Determine the [X, Y] coordinate at the center of the cell enclosing the given text.  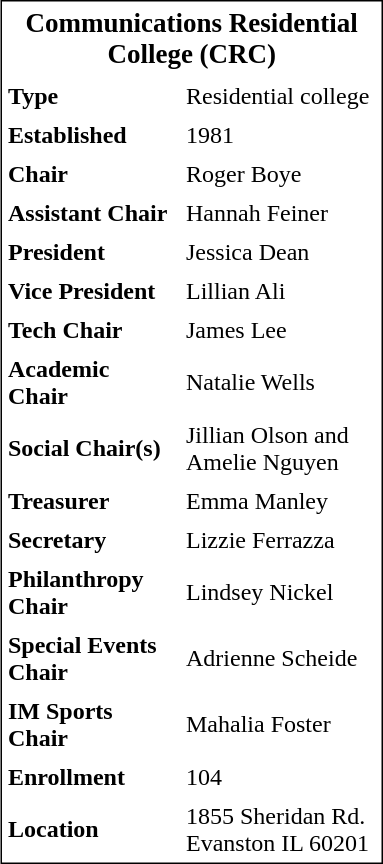
Location [91, 829]
Enrollment [91, 778]
Tech Chair [91, 330]
Type [91, 96]
Communications Residential College (CRC) [192, 40]
Jessica Dean [280, 252]
Emma Manley [280, 502]
Roger Boye [280, 174]
Established [91, 136]
1855 Sheridan Rd. Evanston IL 60201 [280, 829]
Natalie Wells [280, 383]
Philanthropy Chair [91, 593]
IM Sports Chair [91, 725]
Residential college [280, 96]
Secretary [91, 540]
Mahalia Foster [280, 725]
Academic Chair [91, 383]
President [91, 252]
104 [280, 778]
Lizzie Ferrazza [280, 540]
Adrienne Scheide [280, 659]
Chair [91, 174]
1981 [280, 136]
Assistant Chair [91, 214]
Vice President [91, 292]
Lillian Ali [280, 292]
Special Events Chair [91, 659]
James Lee [280, 330]
Jillian Olson and Amelie Nguyen [280, 449]
Treasurer [91, 502]
Lindsey Nickel [280, 593]
Social Chair(s) [91, 449]
Hannah Feiner [280, 214]
